Output the [X, Y] coordinate of the center of the cell containing the given text.  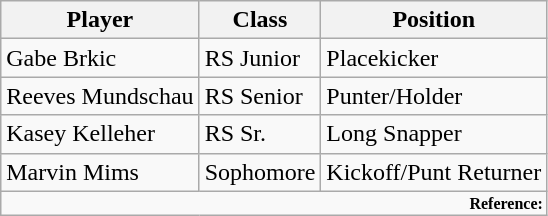
Gabe Brkic [100, 58]
Punter/Holder [434, 96]
Placekicker [434, 58]
Sophomore [260, 172]
Kasey Kelleher [100, 134]
Long Snapper [434, 134]
Class [260, 20]
Marvin Mims [100, 172]
RS Senior [260, 96]
Kickoff/Punt Returner [434, 172]
Position [434, 20]
RS Junior [260, 58]
Player [100, 20]
Reeves Mundschau [100, 96]
Reference: [274, 203]
RS Sr. [260, 134]
